Capture the cell that displays the provided text and extract its (x, y) central coordinate. 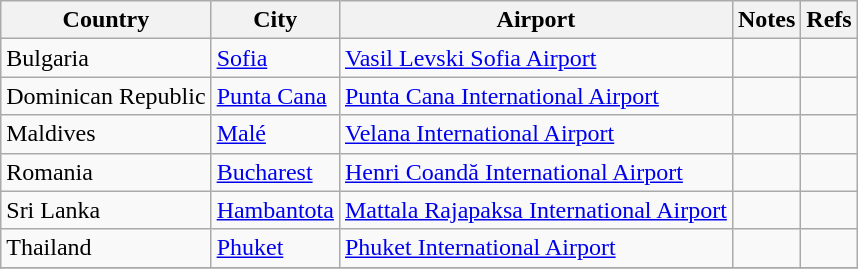
Mattala Rajapaksa International Airport (536, 210)
Airport (536, 20)
Maldives (106, 134)
Vasil Levski Sofia Airport (536, 58)
Country (106, 20)
Bucharest (275, 172)
Phuket (275, 248)
Refs (829, 20)
City (275, 20)
Phuket International Airport (536, 248)
Punta Cana International Airport (536, 96)
Punta Cana (275, 96)
Hambantota (275, 210)
Dominican Republic (106, 96)
Sri Lanka (106, 210)
Romania (106, 172)
Henri Coandă International Airport (536, 172)
Thailand (106, 248)
Notes (766, 20)
Malé (275, 134)
Velana International Airport (536, 134)
Sofia (275, 58)
Bulgaria (106, 58)
